Search for the cell housing the specified text and yield its (x, y) center coordinate. 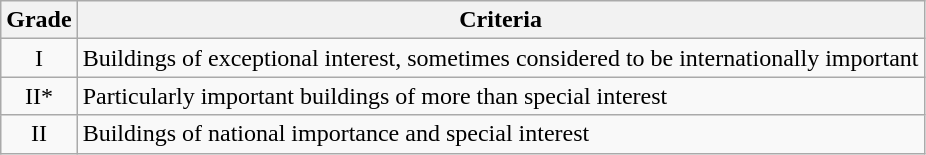
Buildings of national importance and special interest (500, 134)
Grade (39, 20)
Particularly important buildings of more than special interest (500, 96)
Buildings of exceptional interest, sometimes considered to be internationally important (500, 58)
II* (39, 96)
I (39, 58)
Criteria (500, 20)
II (39, 134)
